Identify which cell holds the provided text, then report its [x, y] central coordinate. 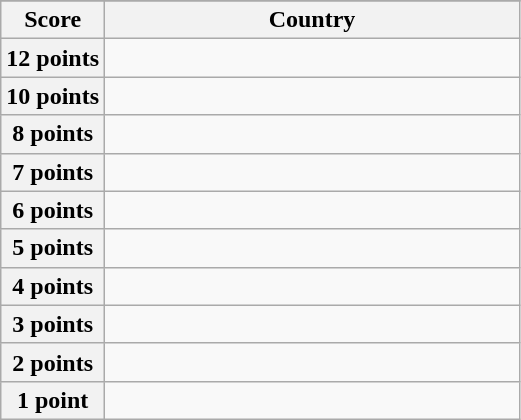
10 points [53, 96]
Country [312, 20]
12 points [53, 58]
3 points [53, 324]
5 points [53, 248]
7 points [53, 172]
2 points [53, 362]
1 point [53, 400]
8 points [53, 134]
Score [53, 20]
6 points [53, 210]
4 points [53, 286]
